For the text-containing cell, return its midpoint in [x, y] coordinate format. 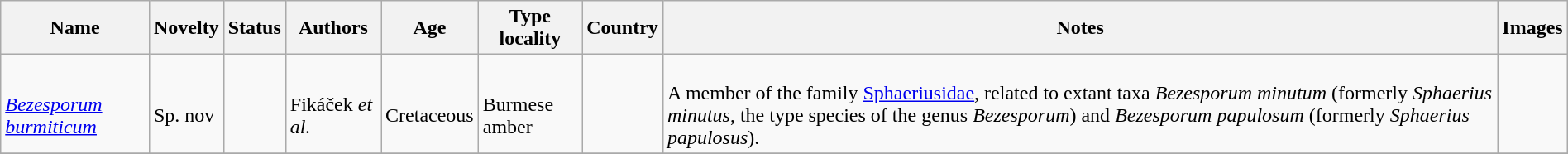
Bezesporum burmiticum [75, 104]
Type locality [529, 28]
Novelty [186, 28]
Burmese amber [529, 104]
Name [75, 28]
Notes [1080, 28]
Status [255, 28]
Age [430, 28]
Fikáček et al. [332, 104]
Country [623, 28]
Sp. nov [186, 104]
Images [1532, 28]
Authors [332, 28]
Cretaceous [430, 104]
